Provide the (X, Y) coordinate of the cell's center where the given text is located.  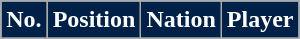
Nation (181, 20)
Position (94, 20)
No. (24, 20)
Player (260, 20)
